Pinpoint the cell where the given text exists, returning its (X, Y) midpoint coordinate. 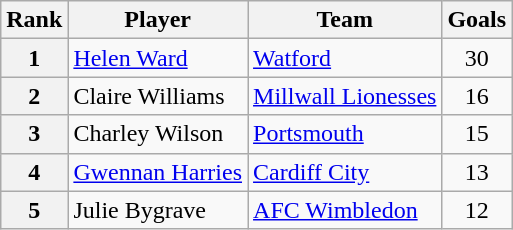
Rank (34, 20)
Portsmouth (345, 134)
15 (477, 134)
16 (477, 96)
Helen Ward (158, 58)
2 (34, 96)
Gwennan Harries (158, 172)
Julie Bygrave (158, 210)
Claire Williams (158, 96)
3 (34, 134)
5 (34, 210)
13 (477, 172)
12 (477, 210)
4 (34, 172)
AFC Wimbledon (345, 210)
Watford (345, 58)
Goals (477, 20)
Team (345, 20)
1 (34, 58)
30 (477, 58)
Millwall Lionesses (345, 96)
Player (158, 20)
Charley Wilson (158, 134)
Cardiff City (345, 172)
